Find where the given text appears and provide that cell's center as (x, y) coordinate. 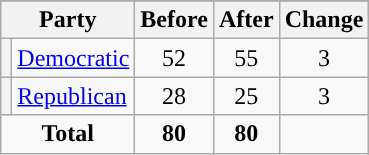
Republican (74, 96)
After (246, 20)
Before (174, 20)
Change (324, 20)
Total (68, 134)
Party (68, 20)
Democratic (74, 58)
25 (246, 96)
55 (246, 58)
28 (174, 96)
52 (174, 58)
